Return (x, y) of the center of cell containing provided text 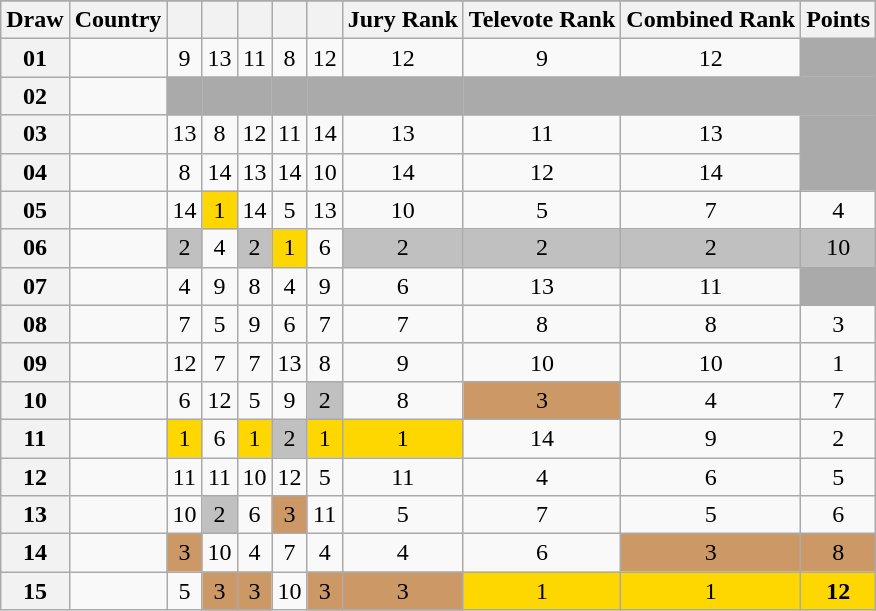
06 (35, 248)
04 (35, 172)
Points (838, 20)
08 (35, 324)
03 (35, 134)
09 (35, 362)
15 (35, 591)
01 (35, 58)
05 (35, 210)
Country (118, 20)
Jury Rank (402, 20)
Draw (35, 20)
02 (35, 96)
Combined Rank (711, 20)
07 (35, 286)
Televote Rank (542, 20)
